Provide the (x, y) coordinate of the cell's center where the given text is located.  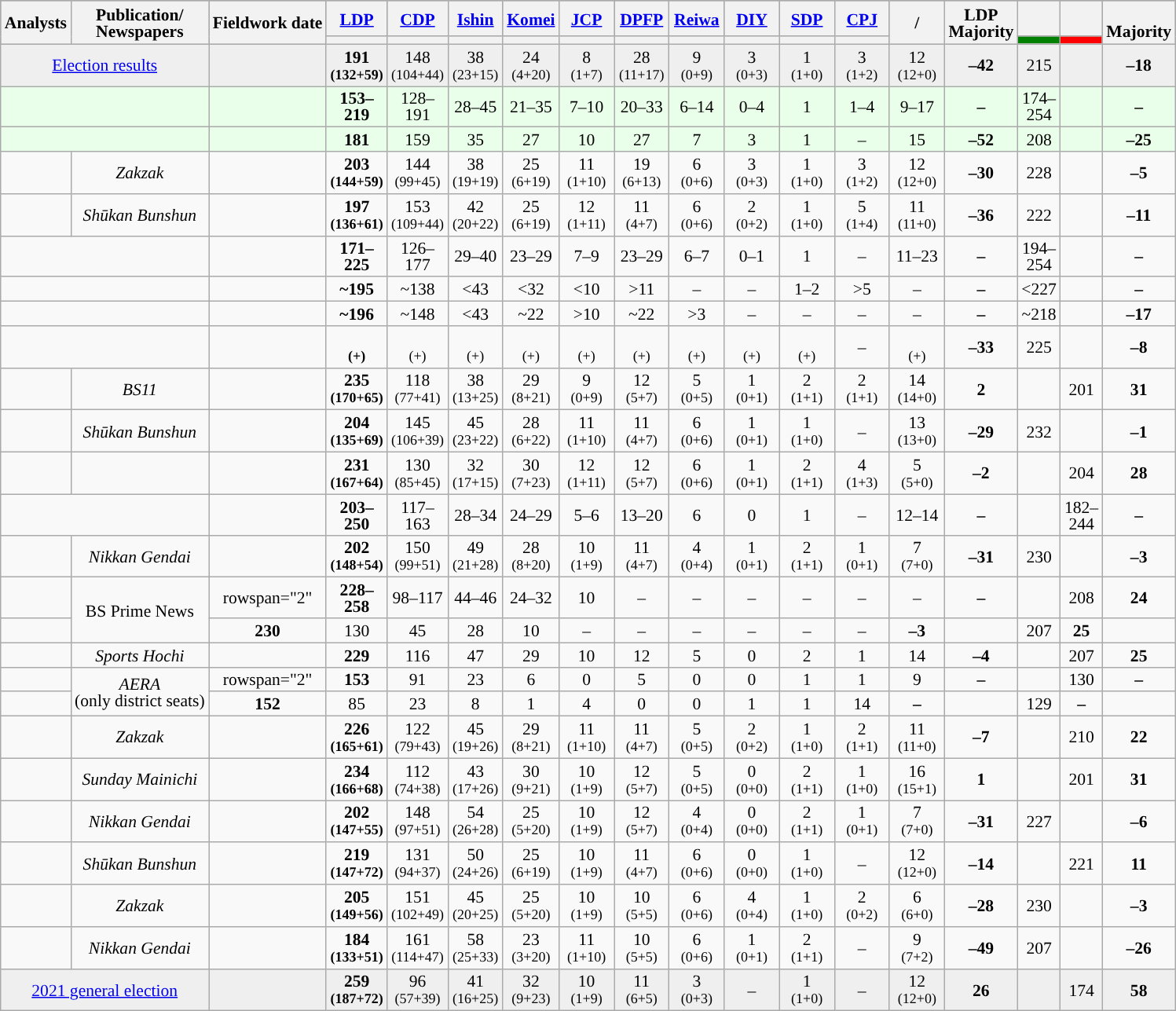
38(13+25) (475, 389)
49(21+28) (475, 556)
6–7 (697, 256)
CDP (418, 19)
210 (1081, 738)
153(109+44) (418, 215)
24–29 (531, 515)
42(20+22) (475, 215)
45(20+25) (475, 906)
24 (1139, 598)
DIY (752, 19)
0–4 (752, 107)
45(23+22) (475, 431)
–26 (1139, 948)
9(7+2) (917, 948)
117–163 (418, 515)
128–191 (418, 107)
–8 (1139, 347)
174–254 (1039, 107)
20–33 (642, 107)
226(165+61) (357, 738)
14(14+0) (917, 389)
~148 (418, 314)
–28 (980, 906)
3 (752, 140)
171–225 (357, 256)
–1 (1139, 431)
118(77+41) (418, 389)
32(9+23) (531, 990)
–17 (1139, 314)
229 (357, 655)
228 (1039, 173)
8 (475, 704)
8(1+7) (587, 65)
1–4 (862, 107)
4(1+3) (862, 474)
203(144+59) (357, 173)
219(147+72) (357, 864)
215 (1039, 65)
202(148+54) (357, 556)
122(79+43) (418, 738)
<32 (531, 289)
–18 (1139, 65)
>10 (587, 314)
44–46 (475, 598)
130(85+45) (418, 474)
29–40 (475, 256)
129 (1039, 704)
<227 (1039, 289)
221 (1081, 864)
~196 (357, 314)
11 (1139, 864)
–25 (1139, 140)
50(24+26) (475, 864)
–14 (980, 864)
12 (642, 655)
13(13+0) (917, 431)
28–34 (475, 515)
148(97+51) (418, 822)
<10 (587, 289)
–33 (980, 347)
16(15+1) (917, 779)
–6 (1139, 822)
184(133+51) (357, 948)
116 (418, 655)
19(6+13) (642, 173)
174 (1081, 990)
144(99+45) (418, 173)
159 (418, 140)
197(136+61) (357, 215)
22 (1139, 738)
Majority (1139, 22)
234(166+68) (357, 779)
145(106+39) (418, 431)
5(5+0) (917, 474)
CPJ (862, 19)
Sports Hochi (140, 655)
153–219 (357, 107)
/ (917, 22)
DPFP (642, 19)
AERA(only district seats) (140, 691)
152 (268, 704)
85 (357, 704)
SDP (807, 19)
–7 (980, 738)
9–17 (917, 107)
35 (475, 140)
>11 (642, 289)
227 (1039, 822)
58 (1139, 990)
9 (917, 679)
194–254 (1039, 256)
11–23 (917, 256)
>3 (697, 314)
30(9+21) (531, 779)
6–14 (697, 107)
259(187+72) (357, 990)
LDPMajority (980, 22)
–5 (1139, 173)
225 (1039, 347)
–36 (980, 215)
>5 (862, 289)
Analysts (36, 22)
30(7+23) (531, 474)
6(6+0) (917, 906)
–29 (980, 431)
23(3+20) (531, 948)
–2 (980, 474)
153 (357, 679)
28(6+22) (531, 431)
204(135+69) (357, 431)
38(23+15) (475, 65)
161(114+47) (418, 948)
~218 (1039, 314)
148(104+44) (418, 65)
–11 (1139, 215)
21–35 (531, 107)
38(19+19) (475, 173)
4 (587, 704)
29 (531, 655)
47 (475, 655)
96(57+39) (418, 990)
12–14 (917, 515)
26 (980, 990)
191(132+59) (357, 65)
203–250 (357, 515)
131(94+37) (418, 864)
13–20 (642, 515)
11(6+5) (642, 990)
BS Prime News (140, 610)
28(8+20) (531, 556)
202(147+55) (357, 822)
45 (418, 630)
–42 (980, 65)
91 (418, 679)
54(26+28) (475, 822)
181 (357, 140)
Komei (531, 19)
~138 (418, 289)
5(1+4) (862, 215)
24–32 (531, 598)
228–258 (357, 598)
JCP (587, 19)
7–10 (587, 107)
7 (697, 140)
Ishin (475, 19)
1–2 (807, 289)
32(17+15) (475, 474)
–4 (980, 655)
5–6 (587, 515)
182–244 (1081, 515)
28–45 (475, 107)
–30 (980, 173)
232 (1039, 431)
112(74+38) (418, 779)
Sunday Mainichi (140, 779)
58(25+33) (475, 948)
43(17+26) (475, 779)
235(170+65) (357, 389)
LDP (357, 19)
2021 general election (105, 990)
41(16+25) (475, 990)
151(102+49) (418, 906)
–52 (980, 140)
24(4+20) (531, 65)
126–177 (418, 256)
Publication/Newspapers (140, 22)
–49 (980, 948)
45(19+26) (475, 738)
BS11 (140, 389)
205(149+56) (357, 906)
0–1 (752, 256)
222 (1039, 215)
98–117 (418, 598)
Fieldwork date (268, 22)
150(99+51) (418, 556)
Reiwa (697, 19)
7–9 (587, 256)
Election results (105, 65)
28(11+17) (642, 65)
15 (917, 140)
231(167+64) (357, 474)
~195 (357, 289)
204 (1081, 474)
